Pinpoint the cell where the given text exists, returning its [x, y] midpoint coordinate. 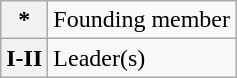
Leader(s) [142, 58]
I-II [24, 58]
* [24, 20]
Founding member [142, 20]
